Determine the (x, y) coordinate at the center of the cell enclosing the given text.  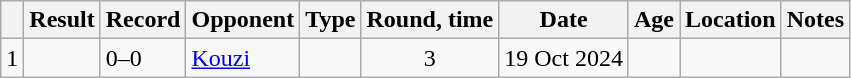
Kouzi (243, 58)
3 (430, 58)
Location (731, 20)
Round, time (430, 20)
19 Oct 2024 (564, 58)
Result (62, 20)
Record (143, 20)
0–0 (143, 58)
1 (12, 58)
Age (654, 20)
Type (330, 20)
Date (564, 20)
Notes (815, 20)
Opponent (243, 20)
